Determine the [x, y] coordinate at the center of the cell enclosing the given text.  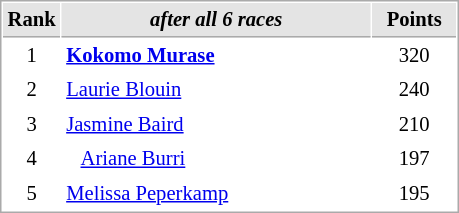
4 [32, 158]
Melissa Peperkamp [216, 194]
210 [414, 124]
195 [414, 194]
3 [32, 124]
197 [414, 158]
Kokomo Murase [216, 56]
after all 6 races [216, 20]
320 [414, 56]
Laurie Blouin [216, 90]
Jasmine Baird [216, 124]
240 [414, 90]
Points [414, 20]
Ariane Burri [216, 158]
2 [32, 90]
5 [32, 194]
1 [32, 56]
Rank [32, 20]
